Scan for the cell matching the given text and deliver its (x, y) coordinate at center. 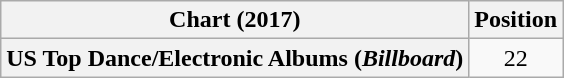
22 (516, 58)
US Top Dance/Electronic Albums (Billboard) (235, 58)
Position (516, 20)
Chart (2017) (235, 20)
